From the cell containing the given text, extract its center point as (x, y) coordinate. 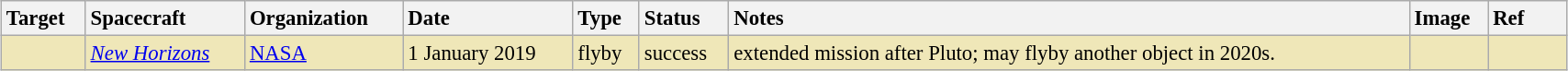
1 January 2019 (488, 53)
Date (488, 18)
Type (606, 18)
extended mission after Pluto; may flyby another object in 2020s. (1069, 53)
Status (683, 18)
Ref (1528, 18)
NASA (324, 53)
Image (1449, 18)
flyby (606, 53)
Notes (1069, 18)
Target (44, 18)
Organization (324, 18)
Spacecraft (165, 18)
success (683, 53)
New Horizons (165, 53)
